Capture the cell that displays the provided text and extract its [X, Y] central coordinate. 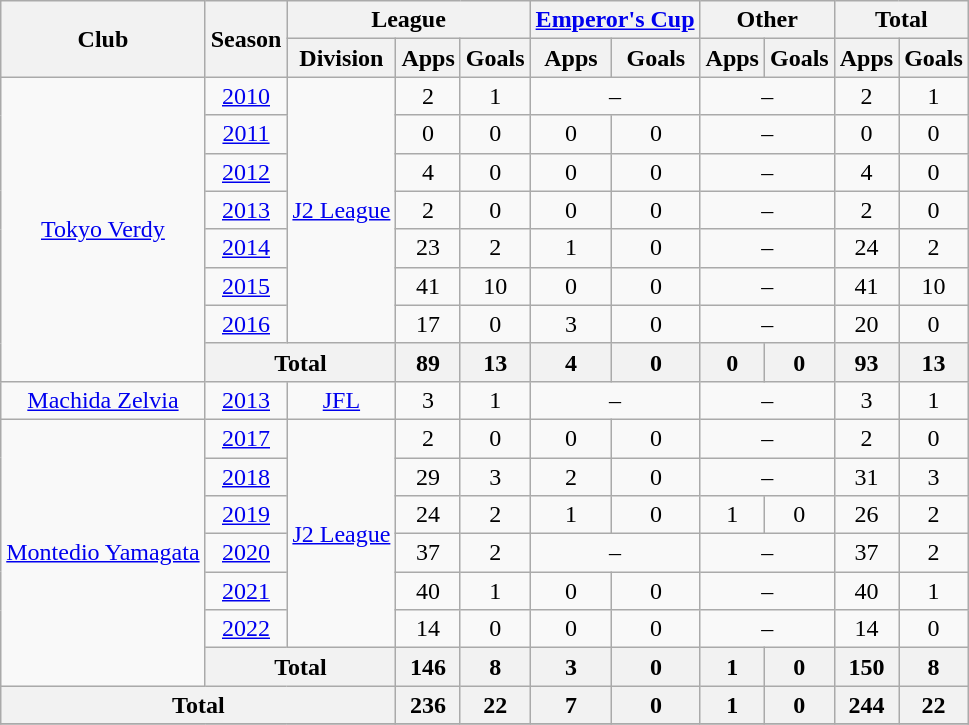
2010 [246, 96]
31 [866, 477]
Club [103, 39]
93 [866, 362]
Other [767, 20]
Emperor's Cup [615, 20]
20 [866, 324]
89 [428, 362]
146 [428, 667]
2012 [246, 172]
7 [571, 705]
Montedio Yamagata [103, 552]
23 [428, 248]
Division [342, 58]
150 [866, 667]
2022 [246, 629]
Tokyo Verdy [103, 229]
29 [428, 477]
League [408, 20]
2018 [246, 477]
2014 [246, 248]
2016 [246, 324]
2011 [246, 134]
236 [428, 705]
Season [246, 39]
2021 [246, 591]
2019 [246, 515]
JFL [342, 400]
26 [866, 515]
2020 [246, 553]
244 [866, 705]
Machida Zelvia [103, 400]
17 [428, 324]
2017 [246, 438]
2015 [246, 286]
